Pinpoint the cell where the given text exists, returning its (X, Y) midpoint coordinate. 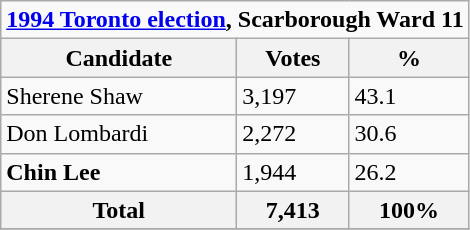
Candidate (119, 58)
7,413 (293, 210)
1994 Toronto election, Scarborough Ward 11 (235, 20)
Don Lombardi (119, 134)
Sherene Shaw (119, 96)
Votes (293, 58)
30.6 (409, 134)
2,272 (293, 134)
100% (409, 210)
1,944 (293, 172)
26.2 (409, 172)
3,197 (293, 96)
% (409, 58)
Chin Lee (119, 172)
Total (119, 210)
43.1 (409, 96)
